Find where the given text appears and provide that cell's center as (X, Y) coordinate. 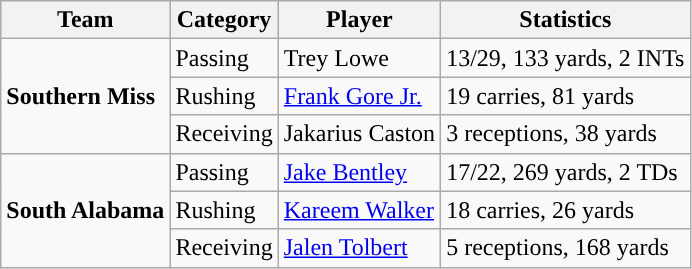
5 receptions, 168 yards (566, 248)
Frank Gore Jr. (359, 96)
Jakarius Caston (359, 134)
18 carries, 26 yards (566, 210)
Statistics (566, 20)
Jalen Tolbert (359, 248)
Trey Lowe (359, 58)
17/22, 269 yards, 2 TDs (566, 172)
Jake Bentley (359, 172)
Category (224, 20)
Team (86, 20)
Kareem Walker (359, 210)
South Alabama (86, 210)
3 receptions, 38 yards (566, 134)
Player (359, 20)
13/29, 133 yards, 2 INTs (566, 58)
19 carries, 81 yards (566, 96)
Southern Miss (86, 96)
